From the cell containing the given text, extract its center point as (X, Y) coordinate. 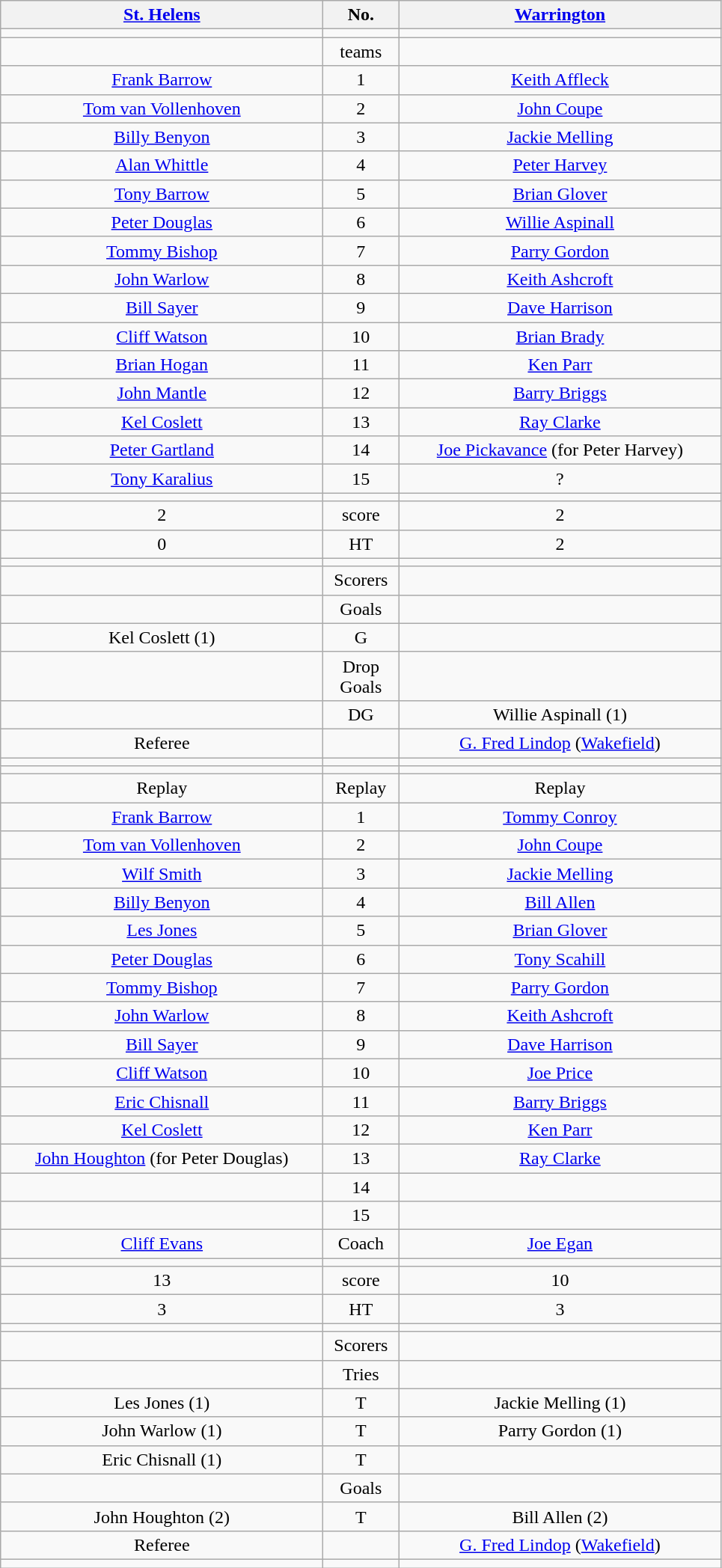
John Houghton (for Peter Douglas) (162, 1158)
Tommy Conroy (560, 817)
G (361, 637)
Keith Affleck (560, 80)
Cliff Evans (162, 1244)
Drop Goals (361, 676)
Willie Aspinall (1) (560, 714)
Joe Egan (560, 1244)
Les Jones (1) (162, 1403)
Eric Chisnall (162, 1101)
John Houghton (2) (162, 1516)
? (560, 479)
Peter Harvey (560, 165)
Les Jones (162, 931)
Coach (361, 1244)
Tony Barrow (162, 194)
Willie Aspinall (560, 222)
Joe Price (560, 1073)
Bill Allen (560, 902)
Joe Pickavance (for Peter Harvey) (560, 450)
Tony Karalius (162, 479)
Tony Scahill (560, 959)
Kel Coslett (1) (162, 637)
teams (361, 52)
Eric Chisnall (1) (162, 1460)
No. (361, 15)
Brian Brady (560, 336)
Tries (361, 1374)
Alan Whittle (162, 165)
Wilf Smith (162, 874)
Warrington (560, 15)
Jackie Melling (1) (560, 1403)
Peter Gartland (162, 450)
St. Helens (162, 15)
0 (162, 544)
Brian Hogan (162, 365)
DG (361, 714)
Parry Gordon (1) (560, 1431)
Bill Allen (2) (560, 1516)
John Warlow (1) (162, 1431)
John Mantle (162, 393)
